Scan for the cell matching the given text and deliver its (X, Y) coordinate at center. 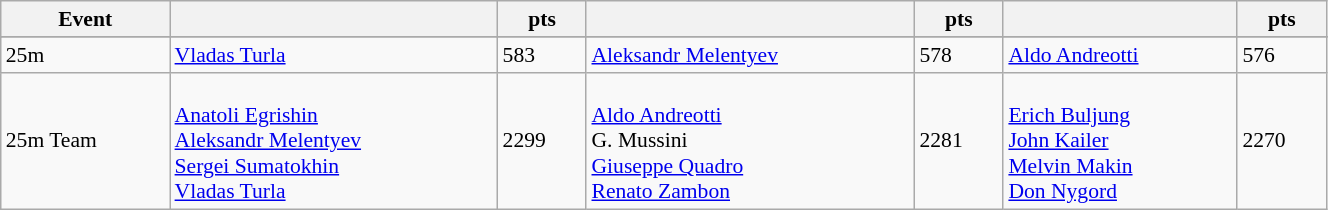
25m (86, 55)
583 (542, 55)
2270 (1282, 141)
Aleksandr Melentyev (750, 55)
578 (958, 55)
576 (1282, 55)
Vladas Turla (334, 55)
2281 (958, 141)
Aldo Andreotti (1120, 55)
Anatoli EgrishinAleksandr MelentyevSergei SumatokhinVladas Turla (334, 141)
Aldo AndreottiG. MussiniGiuseppe QuadroRenato Zambon (750, 141)
Erich BuljungJohn KailerMelvin MakinDon Nygord (1120, 141)
25m Team (86, 141)
Event (86, 19)
2299 (542, 141)
